For the text-containing cell, return its midpoint in (x, y) coordinate format. 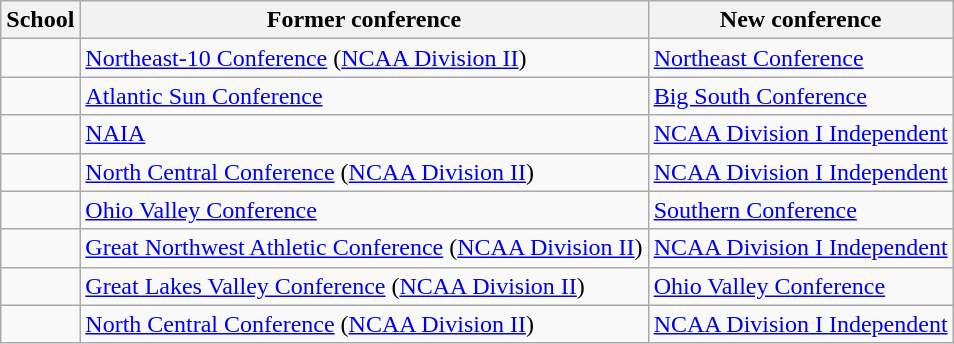
Great Lakes Valley Conference (NCAA Division II) (364, 286)
Great Northwest Athletic Conference (NCAA Division II) (364, 248)
Northeast Conference (800, 58)
New conference (800, 20)
Atlantic Sun Conference (364, 96)
Former conference (364, 20)
School (40, 20)
Big South Conference (800, 96)
NAIA (364, 134)
Northeast-10 Conference (NCAA Division II) (364, 58)
Southern Conference (800, 210)
